Identify which cell holds the provided text, then report its (x, y) central coordinate. 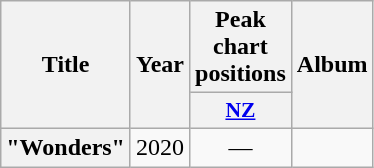
NZ (241, 111)
— (241, 147)
Title (66, 65)
Album (332, 65)
"Wonders" (66, 147)
2020 (160, 147)
Peak chart positions (241, 47)
Year (160, 65)
